Pinpoint the cell where the given text exists, returning its [X, Y] midpoint coordinate. 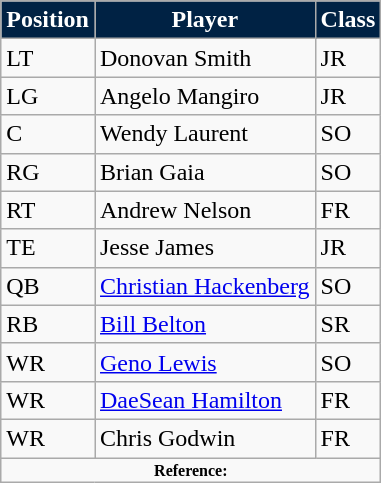
LT [48, 58]
Geno Lewis [204, 362]
TE [48, 248]
Player [204, 20]
DaeSean Hamilton [204, 400]
Andrew Nelson [204, 210]
QB [48, 286]
C [48, 134]
LG [48, 96]
RB [48, 324]
Donovan Smith [204, 58]
Chris Godwin [204, 438]
RG [48, 172]
Angelo Mangiro [204, 96]
RT [48, 210]
SR [348, 324]
Wendy Laurent [204, 134]
Jesse James [204, 248]
Brian Gaia [204, 172]
Reference: [191, 470]
Bill Belton [204, 324]
Christian Hackenberg [204, 286]
Position [48, 20]
Class [348, 20]
